Identify which cell holds the provided text, then report its (X, Y) central coordinate. 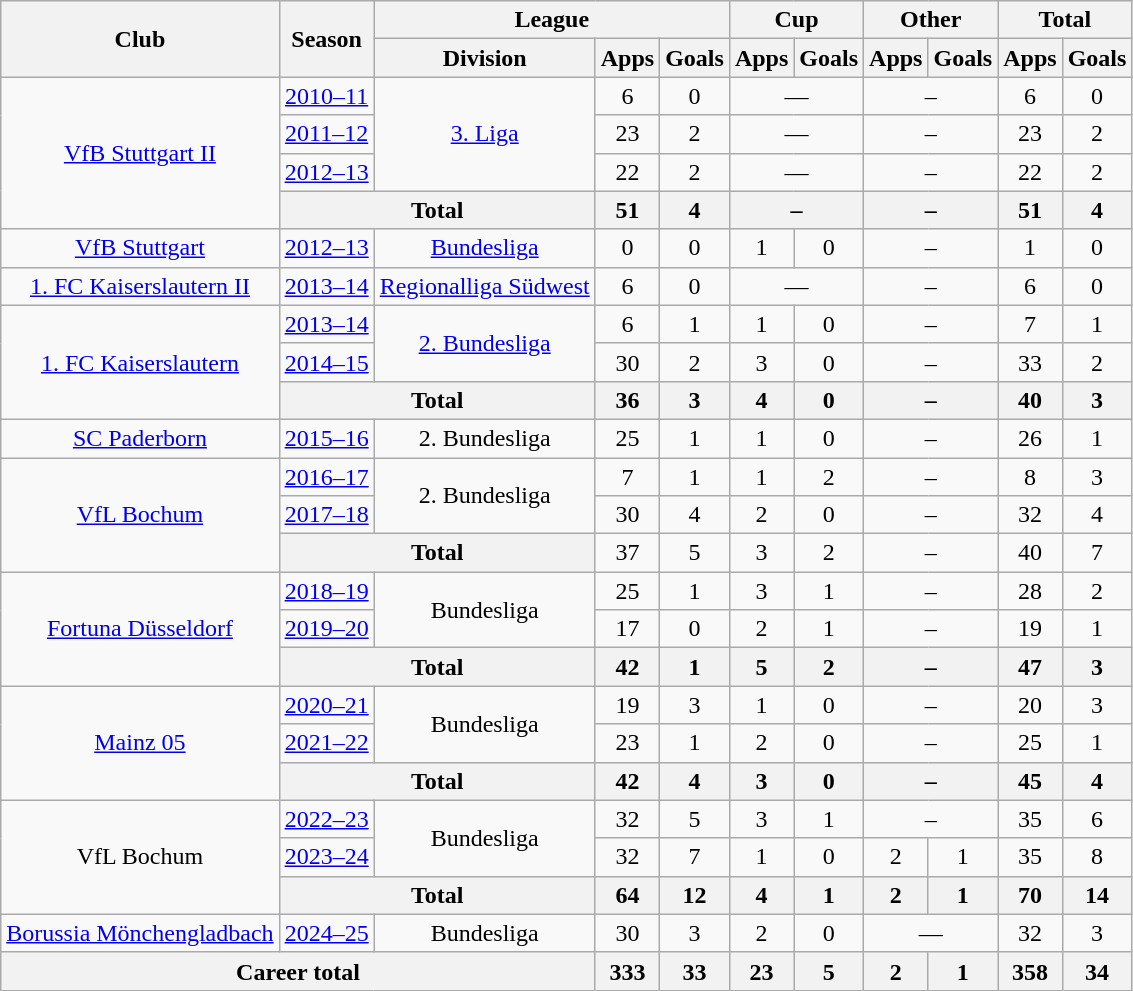
20 (1030, 705)
VfB Stuttgart II (140, 153)
2021–22 (326, 743)
1. FC Kaiserslautern II (140, 286)
1. FC Kaiserslautern (140, 362)
47 (1030, 667)
Career total (298, 971)
VfB Stuttgart (140, 248)
17 (627, 629)
2014–15 (326, 362)
Mainz 05 (140, 743)
3. Liga (484, 134)
26 (1030, 438)
64 (627, 895)
2023–24 (326, 857)
2010–11 (326, 96)
Division (484, 58)
358 (1030, 971)
Club (140, 39)
70 (1030, 895)
2011–12 (326, 134)
37 (627, 553)
14 (1097, 895)
36 (627, 400)
SC Paderborn (140, 438)
2019–20 (326, 629)
2016–17 (326, 477)
2022–23 (326, 819)
Season (326, 39)
45 (1030, 781)
2018–19 (326, 591)
28 (1030, 591)
Cup (796, 20)
Borussia Mönchengladbach (140, 933)
Regionalliga Südwest (484, 286)
Fortuna Düsseldorf (140, 629)
34 (1097, 971)
League (552, 20)
333 (627, 971)
2024–25 (326, 933)
12 (695, 895)
2015–16 (326, 438)
2017–18 (326, 515)
2020–21 (326, 705)
Other (931, 20)
